Find where the given text appears and provide that cell's center as (X, Y) coordinate. 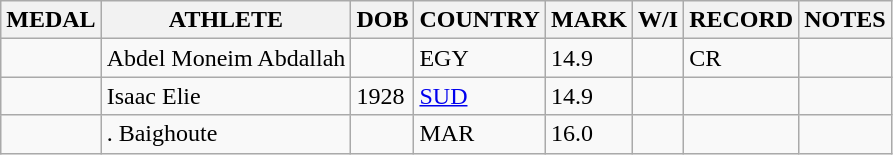
NOTES (845, 20)
MEDAL (51, 20)
RECORD (742, 20)
CR (742, 58)
. Baighoute (226, 134)
MARK (588, 20)
DOB (382, 20)
Abdel Moneim Abdallah (226, 58)
Isaac Elie (226, 96)
16.0 (588, 134)
SUD (480, 96)
COUNTRY (480, 20)
W/I (658, 20)
EGY (480, 58)
MAR (480, 134)
ATHLETE (226, 20)
1928 (382, 96)
